Extract the (x, y) coordinate from the center of the cell holding the provided text.  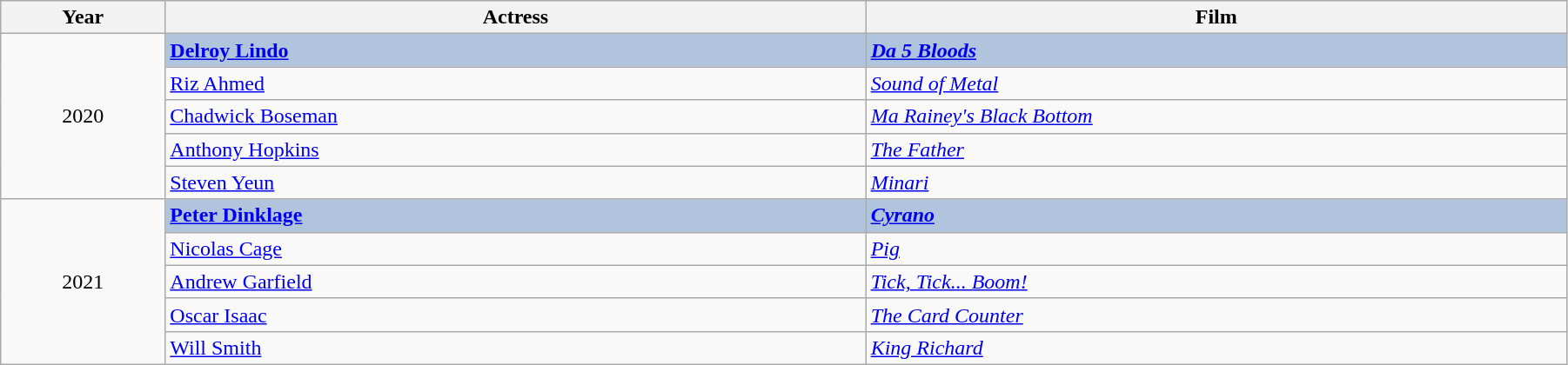
Anthony Hopkins (515, 149)
Pig (1216, 249)
2021 (84, 282)
Chadwick Boseman (515, 116)
Da 5 Bloods (1216, 50)
Steven Yeun (515, 182)
Peter Dinklage (515, 216)
Minari (1216, 182)
Will Smith (515, 348)
Andrew Garfield (515, 282)
Ma Rainey's Black Bottom (1216, 116)
The Father (1216, 149)
Tick, Tick... Boom! (1216, 282)
Film (1216, 17)
Cyrano (1216, 216)
Oscar Isaac (515, 315)
Year (84, 17)
Delroy Lindo (515, 50)
Riz Ahmed (515, 83)
Actress (515, 17)
King Richard (1216, 348)
Sound of Metal (1216, 83)
Nicolas Cage (515, 249)
2020 (84, 116)
The Card Counter (1216, 315)
